Return the [X, Y] coordinate for the center point of the cell that contains the specified text.  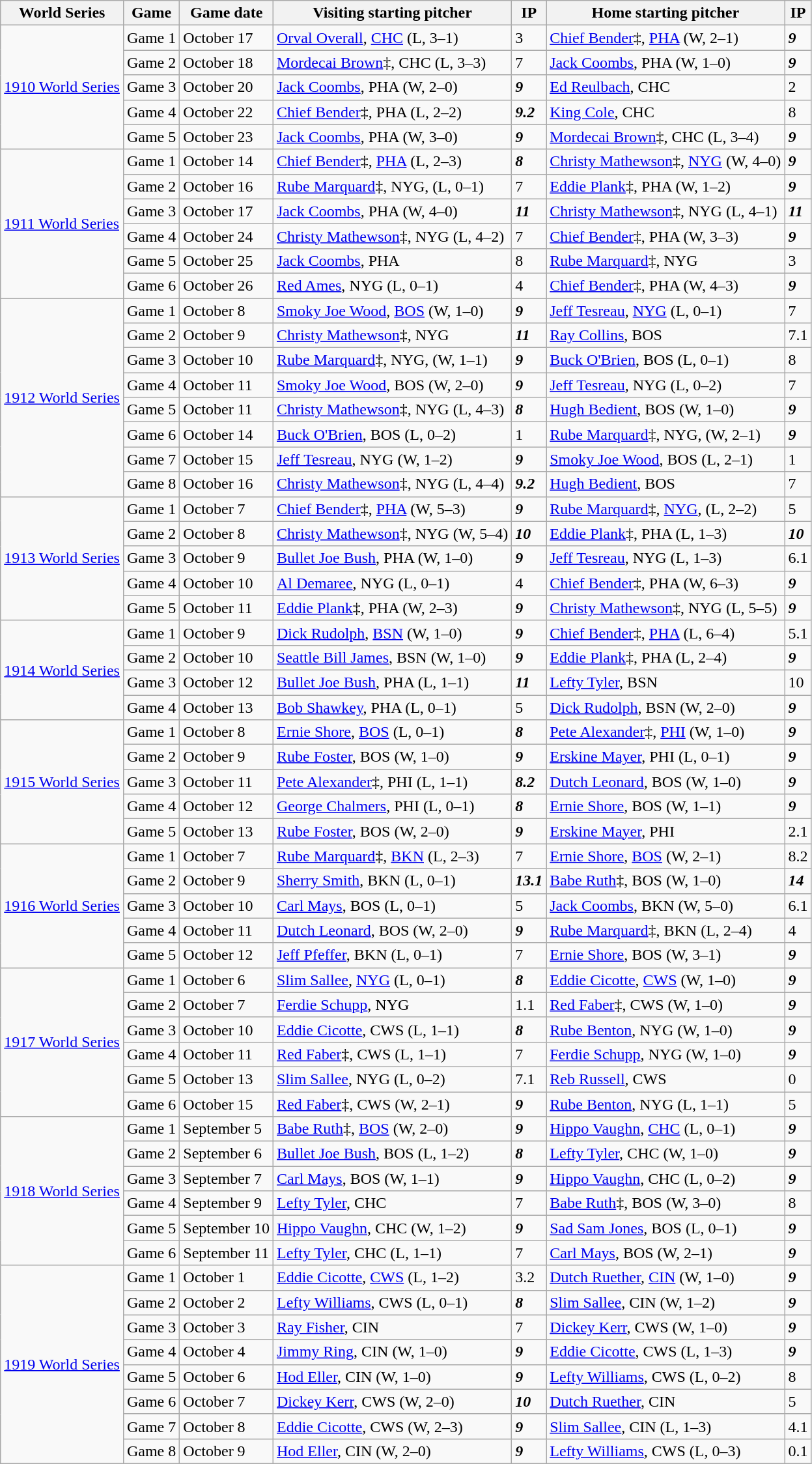
3.2 [529, 1278]
October 22 [227, 112]
Smoky Joe Wood, BOS (L, 2–1) [665, 459]
Jack Coombs, PHA (W, 2–0) [392, 87]
Eddie Plank‡, PHA (L, 1–3) [665, 534]
Rube Marquard‡, NYG, (L, 2–2) [665, 509]
Eddie Plank‡, PHA (L, 2–4) [665, 657]
October 4 [227, 1352]
1916 World Series [63, 906]
Ernie Shore, BOS (L, 0–1) [392, 732]
Pete Alexander‡, PHI (W, 1–0) [665, 732]
Seattle Bill James, BSN (W, 1–0) [392, 657]
George Chalmers, PHI (L, 0–1) [392, 807]
Ferdie Schupp, NYG [392, 1005]
Erskine Mayer, PHI [665, 831]
Babe Ruth‡, BOS (W, 1–0) [665, 881]
Rube Marquard‡, BKN (L, 2–4) [665, 930]
5.1 [798, 633]
13.1 [529, 881]
1.1 [529, 1005]
Hippo Vaughn, CHC (L, 0–1) [665, 1129]
Hugh Bedient, BOS (W, 1–0) [665, 410]
Lefty Williams, CWS (L, 0–3) [665, 1451]
Jack Coombs, BKN (W, 5–0) [665, 906]
Sherry Smith, BKN (L, 0–1) [392, 881]
Slim Sallee, NYG (L, 0–1) [392, 980]
Ray Fisher, CIN [392, 1327]
Babe Ruth‡, BOS (W, 2–0) [392, 1129]
Christy Mathewson‡, NYG (W, 5–4) [392, 534]
Ernie Shore, BOS (W, 3–1) [665, 955]
Eddie Cicotte, CWS (L, 1–3) [665, 1352]
Rube Marquard‡, NYG, (W, 2–1) [665, 435]
Lefty Tyler, CHC (W, 1–0) [665, 1154]
Jimmy Ring, CIN (W, 1–0) [392, 1352]
Ed Reulbach, CHC [665, 87]
Chief Bender‡, PHA (L, 2–2) [392, 112]
Dutch Leonard, BOS (W, 1–0) [665, 782]
September 6 [227, 1154]
September 7 [227, 1179]
4.1 [798, 1426]
Dutch Ruether, CIN [665, 1401]
Eddie Cicotte, CWS (L, 1–2) [392, 1278]
Buck O'Brien, BOS (L, 0–1) [665, 360]
Eddie Plank‡, PHA (W, 1–2) [665, 186]
Chief Bender‡, PHA (W, 4–3) [665, 285]
Hugh Bedient, BOS [665, 484]
Jack Coombs, PHA [392, 261]
September 9 [227, 1203]
Rube Marquard‡, BKN (L, 2–3) [392, 856]
Eddie Cicotte, CWS (W, 2–3) [392, 1426]
Carl Mays, BOS (W, 1–1) [392, 1179]
Bullet Joe Bush, PHA (L, 1–1) [392, 682]
Christy Mathewson‡, NYG (L, 5–5) [665, 608]
Christy Mathewson‡, NYG (L, 4–3) [392, 410]
Chief Bender‡, PHA (W, 3–3) [665, 236]
Mordecai Brown‡, CHC (L, 3–4) [665, 137]
Bob Shawkey, PHA (L, 0–1) [392, 707]
Ernie Shore, BOS (W, 1–1) [665, 807]
Game [151, 13]
Hippo Vaughn, CHC (L, 0–2) [665, 1179]
Christy Mathewson‡, NYG [392, 336]
Chief Bender‡, PHA (W, 5–3) [392, 509]
Eddie Cicotte, CWS (L, 1–1) [392, 1029]
Lefty Tyler, BSN [665, 682]
1919 World Series [63, 1364]
Hod Eller, CIN (W, 1–0) [392, 1377]
1912 World Series [63, 397]
October 2 [227, 1302]
Rube Benton, NYG (L, 1–1) [665, 1104]
Home starting pitcher [665, 13]
Red Faber‡, CWS (W, 2–1) [392, 1104]
Red Faber‡, CWS (L, 1–1) [392, 1054]
Chief Bender‡, PHA (L, 2–3) [392, 162]
Chief Bender‡, PHA (L, 6–4) [665, 633]
Pete Alexander‡, PHI (L, 1–1) [392, 782]
Reb Russell, CWS [665, 1079]
Slim Sallee, CIN (W, 1–2) [665, 1302]
Slim Sallee, NYG (L, 0–2) [392, 1079]
Rube Foster, BOS (W, 1–0) [392, 757]
Jack Coombs, PHA (W, 3–0) [392, 137]
Christy Mathewson‡, NYG (L, 4–4) [392, 484]
Carl Mays, BOS (L, 0–1) [392, 906]
September 11 [227, 1253]
Rube Marquard‡, NYG, (L, 0–1) [392, 186]
Smoky Joe Wood, BOS (W, 2–0) [392, 385]
Sad Sam Jones, BOS (L, 0–1) [665, 1228]
1914 World Series [63, 670]
Dick Rudolph, BSN (W, 1–0) [392, 633]
2.1 [798, 831]
October 3 [227, 1327]
Ray Collins, BOS [665, 336]
Lefty Williams, CWS (L, 0–1) [392, 1302]
Eddie Cicotte, CWS (W, 1–0) [665, 980]
October 18 [227, 63]
0 [798, 1079]
Jeff Tesreau, NYG (L, 0–1) [665, 311]
Carl Mays, BOS (W, 2–1) [665, 1253]
October 24 [227, 236]
Rube Marquard‡, NYG [665, 261]
Dutch Leonard, BOS (W, 2–0) [392, 930]
Christy Mathewson‡, NYG (W, 4–0) [665, 162]
Jack Coombs, PHA (W, 1–0) [665, 63]
Erskine Mayer, PHI (L, 0–1) [665, 757]
Bullet Joe Bush, BOS (L, 1–2) [392, 1154]
Jack Coombs, PHA (W, 4–0) [392, 211]
14 [798, 881]
Mordecai Brown‡, CHC (L, 3–3) [392, 63]
1913 World Series [63, 558]
October 23 [227, 137]
Ferdie Schupp, NYG (W, 1–0) [665, 1054]
Chief Bender‡, PHA (W, 6–3) [665, 583]
Red Ames, NYG (L, 0–1) [392, 285]
October 25 [227, 261]
Lefty Tyler, CHC (L, 1–1) [392, 1253]
Chief Bender‡, PHA (W, 2–1) [665, 38]
Rube Marquard‡, NYG, (W, 1–1) [392, 360]
October 1 [227, 1278]
Smoky Joe Wood, BOS (W, 1–0) [392, 311]
1917 World Series [63, 1042]
Hod Eller, CIN (W, 2–0) [392, 1451]
Dickey Kerr, CWS (W, 2–0) [392, 1401]
Red Faber‡, CWS (W, 1–0) [665, 1005]
Dickey Kerr, CWS (W, 1–0) [665, 1327]
Jeff Pfeffer, BKN (L, 0–1) [392, 955]
Christy Mathewson‡, NYG (L, 4–1) [665, 211]
September 10 [227, 1228]
Bullet Joe Bush, PHA (W, 1–0) [392, 558]
1911 World Series [63, 223]
Visiting starting pitcher [392, 13]
King Cole, CHC [665, 112]
0.1 [798, 1451]
Rube Benton, NYG (W, 1–0) [665, 1029]
October 20 [227, 87]
September 5 [227, 1129]
Lefty Tyler, CHC [392, 1203]
Rube Foster, BOS (W, 2–0) [392, 831]
Jeff Tesreau, NYG (L, 0–2) [665, 385]
Game date [227, 13]
1918 World Series [63, 1191]
Jeff Tesreau, NYG (W, 1–2) [392, 459]
2 [798, 87]
Eddie Plank‡, PHA (W, 2–3) [392, 608]
Hippo Vaughn, CHC (W, 1–2) [392, 1228]
Dutch Ruether, CIN (W, 1–0) [665, 1278]
Dick Rudolph, BSN (W, 2–0) [665, 707]
Christy Mathewson‡, NYG (L, 4–2) [392, 236]
Orval Overall, CHC (L, 3–1) [392, 38]
World Series [63, 13]
October 26 [227, 285]
1910 World Series [63, 87]
Al Demaree, NYG (L, 0–1) [392, 583]
Jeff Tesreau, NYG (L, 1–3) [665, 558]
1915 World Series [63, 782]
Buck O'Brien, BOS (L, 0–2) [392, 435]
Ernie Shore, BOS (W, 2–1) [665, 856]
Lefty Williams, CWS (L, 0–2) [665, 1377]
Slim Sallee, CIN (L, 1–3) [665, 1426]
Babe Ruth‡, BOS (W, 3–0) [665, 1203]
